Output the (x, y) coordinate of the center of the cell containing the given text.  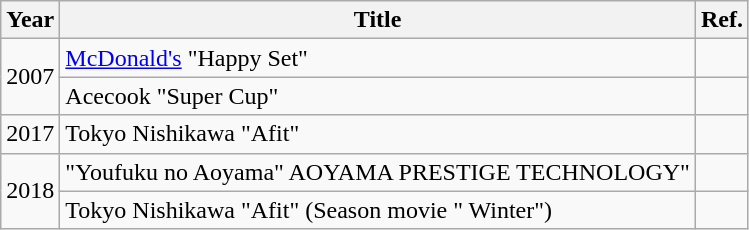
McDonald's "Happy Set" (378, 58)
2018 (30, 191)
Title (378, 20)
Ref. (722, 20)
Year (30, 20)
Tokyo Nishikawa "Afit" (Season movie " Winter") (378, 210)
2017 (30, 134)
Acecook "Super Cup" (378, 96)
"Youfuku no Aoyama" AOYAMA PRESTIGE TECHNOLOGY" (378, 172)
Tokyo Nishikawa "Afit" (378, 134)
2007 (30, 77)
